Locate the cell with the specified text and output its (x, y) center coordinate. 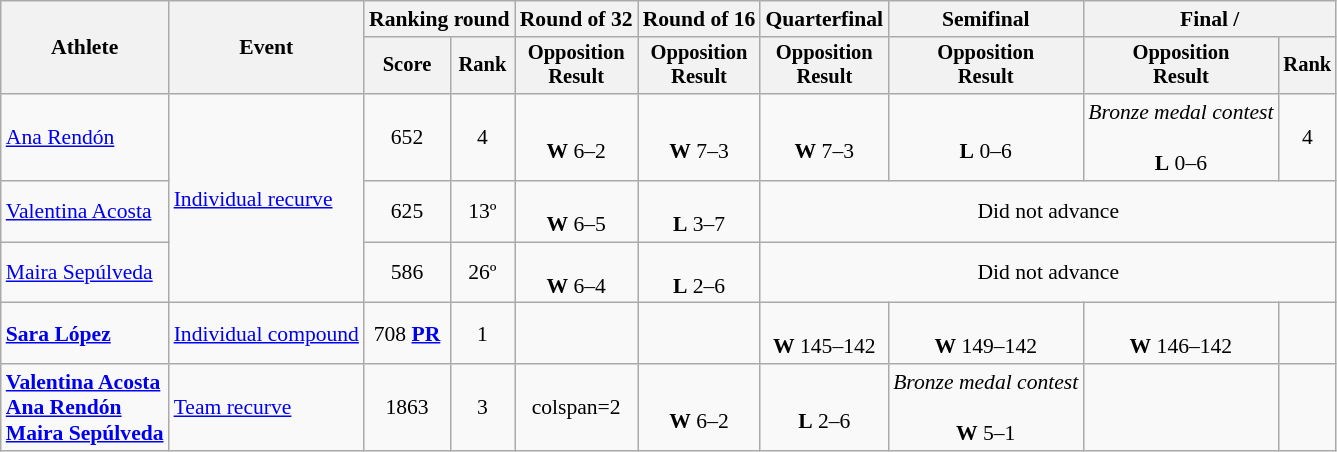
W 145–142 (824, 334)
Final / (1210, 19)
586 (407, 272)
Quarterfinal (824, 19)
Valentina AcostaAna RendónMaira Sepúlveda (85, 408)
Score (407, 66)
Ranking round (440, 19)
Round of 32 (576, 19)
Individual recurve (266, 198)
Ana Rendón (85, 138)
Round of 16 (700, 19)
Athlete (85, 48)
colspan=2 (576, 408)
W 149–142 (986, 334)
Team recurve (266, 408)
Sara López (85, 334)
W 146–142 (1180, 334)
W 6–4 (576, 272)
Semifinal (986, 19)
13º (482, 212)
652 (407, 138)
Individual compound (266, 334)
L 3–7 (700, 212)
3 (482, 408)
Valentina Acosta (85, 212)
Bronze medal contestW 5–1 (986, 408)
1863 (407, 408)
Event (266, 48)
708 PR (407, 334)
26º (482, 272)
625 (407, 212)
Bronze medal contestL 0–6 (1180, 138)
W 6–5 (576, 212)
L 0–6 (986, 138)
1 (482, 334)
Maira Sepúlveda (85, 272)
